Search for the cell housing the specified text and yield its [X, Y] center coordinate. 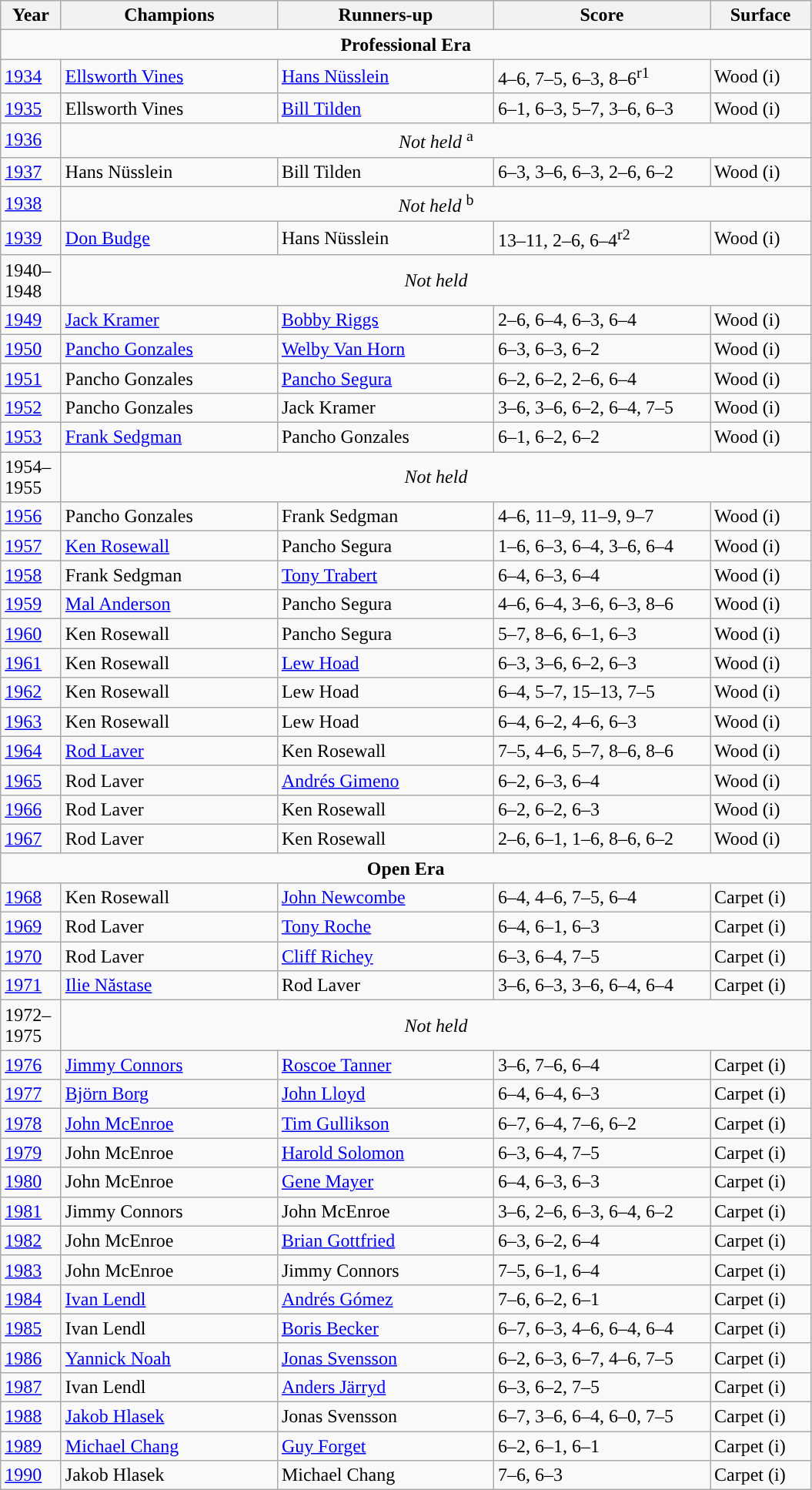
1935 [31, 108]
1979 [31, 1153]
Runners-up [385, 15]
Open Era [406, 868]
6–4, 5–7, 15–13, 7–5 [602, 692]
4–6, 11–9, 11–9, 9–7 [602, 517]
1953 [31, 437]
6–7, 6–3, 4–6, 6–4, 6–4 [602, 1328]
1963 [31, 722]
1940–1948 [31, 280]
Not held a [436, 140]
6–3, 6–3, 6–2 [602, 349]
1966 [31, 809]
3–6, 6–3, 3–6, 6–4, 6–4 [602, 986]
Tony Roche [385, 927]
1972–1975 [31, 1026]
3–6, 2–6, 6–3, 6–4, 6–2 [602, 1211]
Harold Solomon [385, 1153]
1960 [31, 634]
1965 [31, 780]
1976 [31, 1065]
1990 [31, 1475]
1954–1955 [31, 477]
1934 [31, 77]
6–3, 3–6, 6–2, 6–3 [602, 663]
Surface [760, 15]
1971 [31, 986]
1959 [31, 604]
1961 [31, 663]
1962 [31, 692]
1981 [31, 1211]
6–3, 3–6, 6–3, 2–6, 6–2 [602, 172]
Yannick Noah [169, 1358]
6–3, 6–2, 7–5 [602, 1387]
6–4, 6–1, 6–3 [602, 927]
Professional Era [406, 45]
3–6, 7–6, 6–4 [602, 1065]
Tim Gullikson [385, 1123]
1984 [31, 1299]
1937 [31, 172]
2–6, 6–4, 6–3, 6–4 [602, 320]
1956 [31, 517]
1950 [31, 349]
Anders Järryd [385, 1387]
6–4, 6–4, 6–3 [602, 1094]
Tony Trabert [385, 575]
1969 [31, 927]
6–2, 6–3, 6–7, 4–6, 7–5 [602, 1358]
1958 [31, 575]
1–6, 6–3, 6–4, 3–6, 6–4 [602, 546]
John Lloyd [385, 1094]
6–7, 6–4, 7–6, 6–2 [602, 1123]
1952 [31, 407]
1982 [31, 1241]
Boris Becker [385, 1328]
Ilie Năstase [169, 986]
1986 [31, 1358]
Welby Van Horn [385, 349]
1951 [31, 378]
7–6, 6–2, 6–1 [602, 1299]
1939 [31, 239]
6–2, 6–1, 6–1 [602, 1446]
1957 [31, 546]
Not held b [436, 203]
6–4, 4–6, 7–5, 6–4 [602, 897]
Andrés Gimeno [385, 780]
6–7, 3–6, 6–4, 6–0, 7–5 [602, 1417]
Bobby Riggs [385, 320]
1970 [31, 956]
Gene Mayer [385, 1182]
4–6, 7–5, 6–3, 8–6r1 [602, 77]
1978 [31, 1123]
7–5, 4–6, 5–7, 8–6, 8–6 [602, 751]
1964 [31, 751]
1983 [31, 1270]
6–4, 6–2, 4–6, 6–3 [602, 722]
Roscoe Tanner [385, 1065]
1989 [31, 1446]
6–4, 6–3, 6–3 [602, 1182]
3–6, 3–6, 6–2, 6–4, 7–5 [602, 407]
6–1, 6–2, 6–2 [602, 437]
1980 [31, 1182]
1987 [31, 1387]
6–2, 6–3, 6–4 [602, 780]
1938 [31, 203]
1949 [31, 320]
7–5, 6–1, 6–4 [602, 1270]
Björn Borg [169, 1094]
7–6, 6–3 [602, 1475]
1967 [31, 839]
Don Budge [169, 239]
1936 [31, 140]
Brian Gottfried [385, 1241]
1977 [31, 1094]
6–2, 6–2, 6–3 [602, 809]
Mal Anderson [169, 604]
6–1, 6–3, 5–7, 3–6, 6–3 [602, 108]
1988 [31, 1417]
John Newcombe [385, 897]
6–3, 6–2, 6–4 [602, 1241]
Cliff Richey [385, 956]
Score [602, 15]
6–2, 6–2, 2–6, 6–4 [602, 378]
4–6, 6–4, 3–6, 6–3, 8–6 [602, 604]
1985 [31, 1328]
13–11, 2–6, 6–4r2 [602, 239]
1968 [31, 897]
5–7, 8–6, 6–1, 6–3 [602, 634]
6–4, 6–3, 6–4 [602, 575]
2–6, 6–1, 1–6, 8–6, 6–2 [602, 839]
Guy Forget [385, 1446]
Champions [169, 15]
Andrés Gómez [385, 1299]
Year [31, 15]
